Detect which cell encompasses the target text, then output its [X, Y] center coordinate. 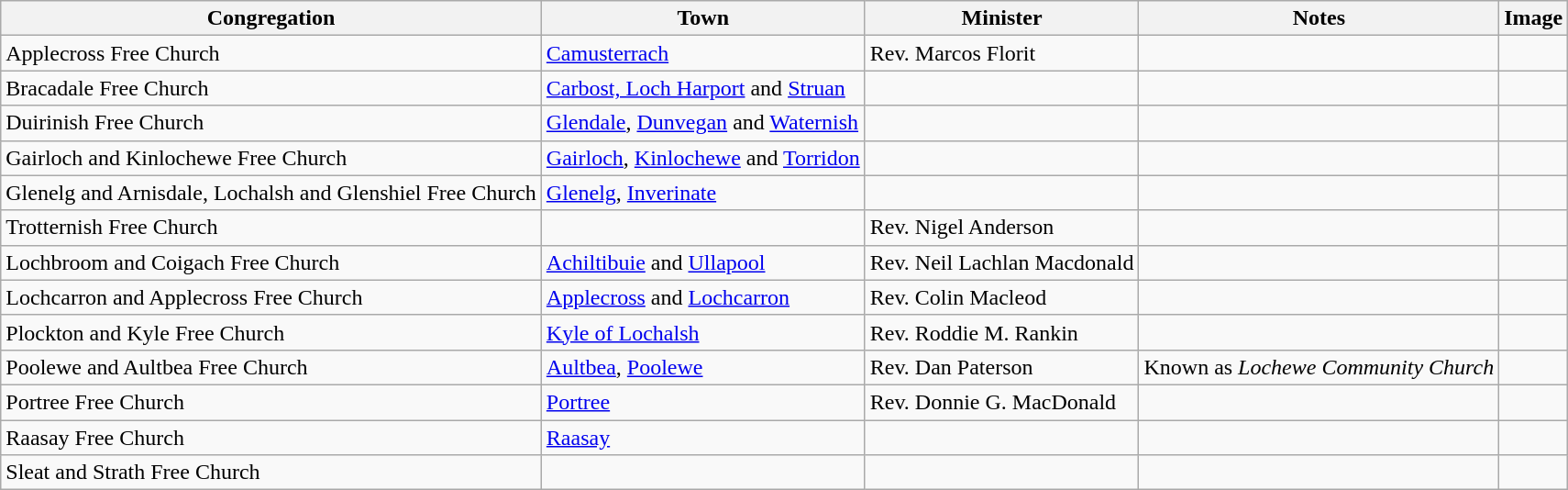
Town [702, 18]
Carbost, Loch Harport and Struan [702, 88]
Rev. Nigel Anderson [1001, 228]
Portree Free Church [271, 402]
Applecross Free Church [271, 53]
Image [1533, 18]
Raasay [702, 438]
Poolewe and Aultbea Free Church [271, 367]
Lochbroom and Coigach Free Church [271, 262]
Plockton and Kyle Free Church [271, 332]
Raasay Free Church [271, 438]
Applecross and Lochcarron [702, 297]
Rev. Colin Macleod [1001, 297]
Bracadale Free Church [271, 88]
Rev. Dan Paterson [1001, 367]
Portree [702, 402]
Sleat and Strath Free Church [271, 473]
Known as Lochewe Community Church [1319, 367]
Kyle of Lochalsh [702, 332]
Camusterrach [702, 53]
Glenelg, Inverinate [702, 193]
Gairloch and Kinlochewe Free Church [271, 158]
Aultbea, Poolewe [702, 367]
Congregation [271, 18]
Minister [1001, 18]
Gairloch, Kinlochewe and Torridon [702, 158]
Rev. Donnie G. MacDonald [1001, 402]
Trotternish Free Church [271, 228]
Duirinish Free Church [271, 123]
Rev. Neil Lachlan Macdonald [1001, 262]
Achiltibuie and Ullapool [702, 262]
Glendale, Dunvegan and Waternish [702, 123]
Glenelg and Arnisdale, Lochalsh and Glenshiel Free Church [271, 193]
Notes [1319, 18]
Rev. Roddie M. Rankin [1001, 332]
Lochcarron and Applecross Free Church [271, 297]
Rev. Marcos Florit [1001, 53]
